Capture the cell that displays the provided text and extract its [X, Y] central coordinate. 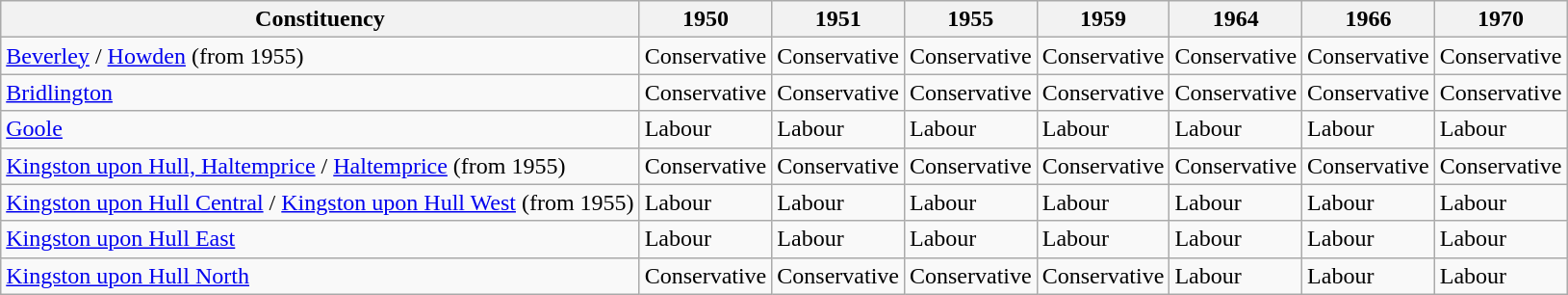
1950 [706, 19]
Kingston upon Hull North [320, 276]
Kingston upon Hull, Haltemprice / Haltemprice (from 1955) [320, 166]
Kingston upon Hull East [320, 239]
1959 [1103, 19]
1951 [838, 19]
Constituency [320, 19]
1955 [970, 19]
Goole [320, 129]
Bridlington [320, 93]
1964 [1236, 19]
Kingston upon Hull Central / Kingston upon Hull West (from 1955) [320, 202]
Beverley / Howden (from 1955) [320, 56]
1970 [1501, 19]
1966 [1369, 19]
